For the text-containing cell, return its midpoint in [X, Y] coordinate format. 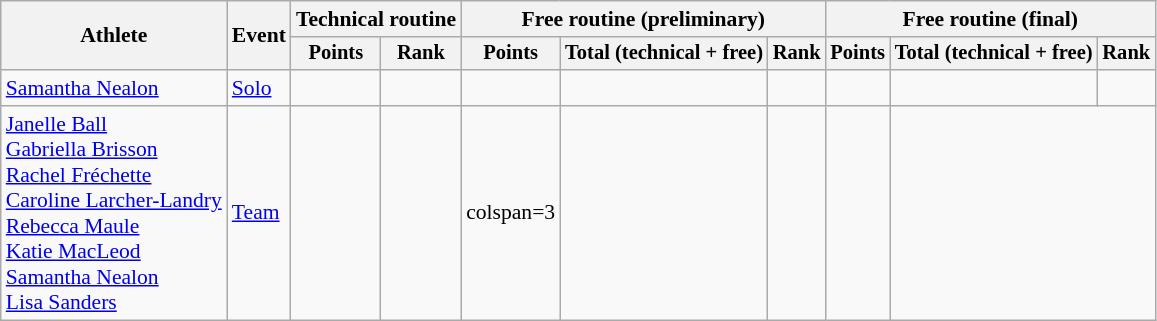
colspan=3 [510, 213]
Free routine (final) [990, 19]
Janelle Ball Gabriella Brisson Rachel Fréchette Caroline Larcher-Landry Rebecca Maule Katie MacLeod Samantha Nealon Lisa Sanders [114, 213]
Athlete [114, 36]
Team [259, 213]
Samantha Nealon [114, 88]
Event [259, 36]
Solo [259, 88]
Free routine (preliminary) [643, 19]
Technical routine [376, 19]
